Detect which cell encompasses the target text, then output its (X, Y) center coordinate. 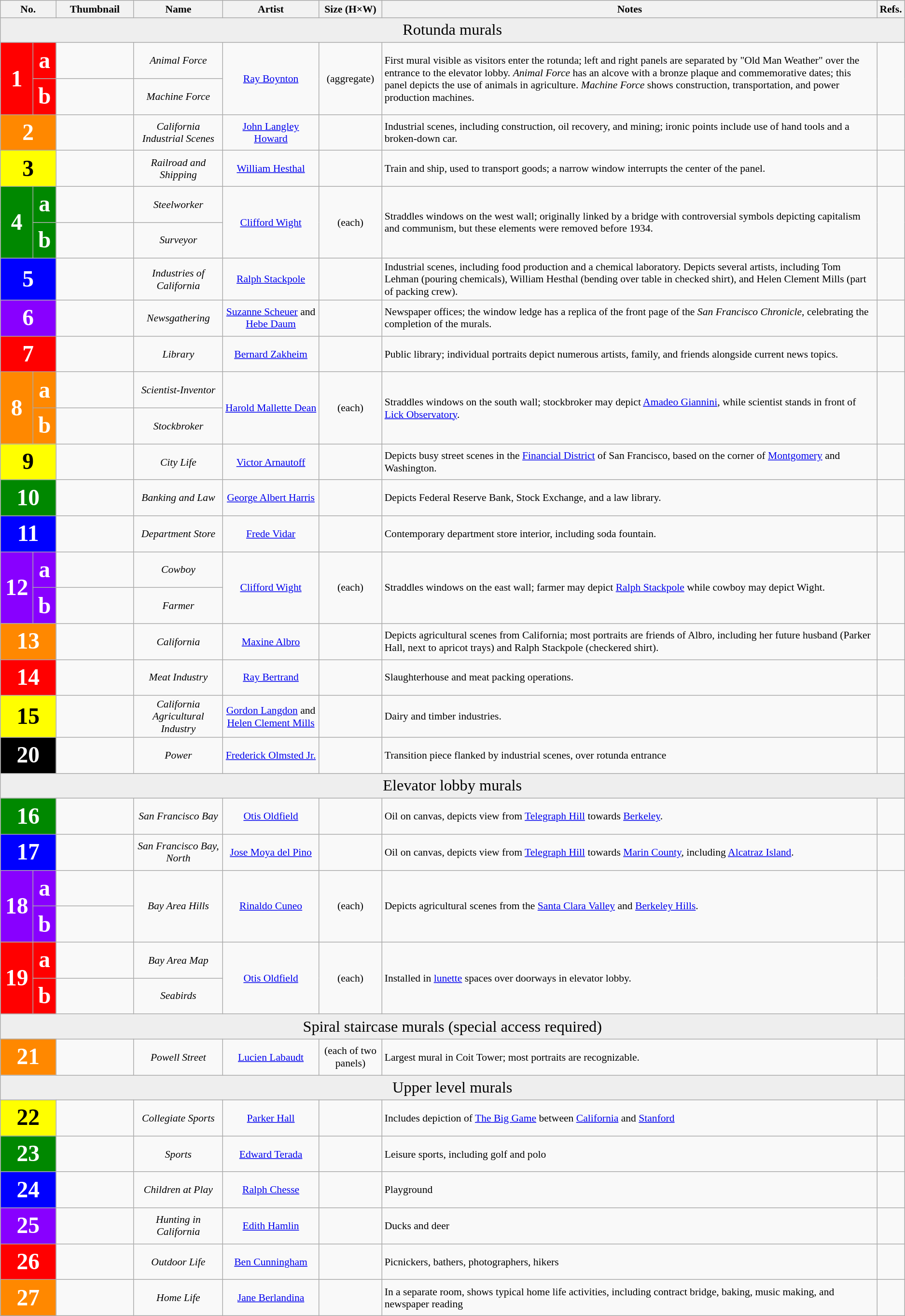
Home Life (179, 1298)
Depicts agricultural scenes from the Santa Clara Valley and Berkeley Hills. (630, 906)
26 (28, 1262)
Parker Hall (271, 1118)
Newspaper offices; the window ledge has a replica of the front page of the San Francisco Chronicle, celebrating the completion of the murals. (630, 318)
Newsgathering (179, 318)
23 (28, 1154)
Ben Cunningham (271, 1262)
(each of two panels) (350, 1057)
Children at Play (179, 1190)
20 (28, 755)
3 (28, 168)
Jane Berlandina (271, 1298)
Playground (630, 1190)
Oil on canvas, depicts view from Telegraph Hill towards Marin County, including Alcatraz Island. (630, 852)
Straddles windows on the south wall; stockbroker may depict Amadeo Giannini, while scientist stands in front of Lick Observatory. (630, 408)
4 (17, 223)
Jose Moya del Pino (271, 852)
Banking and Law (179, 498)
Oil on canvas, depicts view from Telegraph Hill towards Berkeley. (630, 817)
Hunting in California (179, 1226)
Scientist-Inventor (179, 390)
No. (28, 9)
Transition piece flanked by industrial scenes, over rotunda entrance (630, 755)
San Francisco Bay (179, 817)
Maxine Albro (271, 642)
Industrial scenes, including construction, oil recovery, and mining; ironic points include use of hand tools and a broken-down car. (630, 133)
Ralph Stackpole (271, 280)
Edith Hamlin (271, 1226)
Sports (179, 1154)
Industries of California (179, 280)
Ray Boynton (271, 79)
Frede Vidar (271, 534)
Ray Bertrand (271, 678)
9 (28, 462)
Railroad and Shipping (179, 168)
(aggregate) (350, 79)
Library (179, 354)
Powell Street (179, 1057)
16 (28, 817)
Animal Force (179, 61)
John Langley Howard (271, 133)
12 (17, 588)
Outdoor Life (179, 1262)
In a separate room, shows typical home life activities, including contract bridge, baking, music making, and newspaper reading (630, 1298)
17 (28, 852)
Bay Area Hills (179, 906)
Gordon Langdon and Helen Clement Mills (271, 717)
California (179, 642)
Farmer (179, 606)
1 (17, 79)
18 (17, 906)
Department Store (179, 534)
2 (28, 133)
22 (28, 1118)
Refs. (891, 9)
Train and ship, used to transport goods; a narrow window interrupts the center of the panel. (630, 168)
Includes depiction of The Big Game between California and Stanford (630, 1118)
City Life (179, 462)
Bay Area Map (179, 960)
Steelworker (179, 205)
5 (28, 280)
Victor Arnautoff (271, 462)
Elevator lobby murals (453, 786)
25 (28, 1226)
Surveyor (179, 240)
19 (17, 979)
24 (28, 1190)
Collegiate Sports (179, 1118)
Largest mural in Coit Tower; most portraits are recognizable. (630, 1057)
Upper level murals (453, 1088)
Machine Force (179, 97)
Power (179, 755)
Bernard Zakheim (271, 354)
Frederick Olmsted Jr. (271, 755)
14 (28, 678)
6 (28, 318)
Rinaldo Cuneo (271, 906)
Spiral staircase murals (special access required) (453, 1027)
Depicts busy street scenes in the Financial District of San Francisco, based on the corner of Montgomery and Washington. (630, 462)
Size (H×W) (350, 9)
Lucien Labaudt (271, 1057)
Leisure sports, including golf and polo (630, 1154)
Ducks and deer (630, 1226)
Seabirds (179, 996)
Harold Mallette Dean (271, 408)
Stockbroker (179, 426)
Depicts Federal Reserve Bank, Stock Exchange, and a law library. (630, 498)
7 (28, 354)
Public library; individual portraits depict numerous artists, family, and friends alongside current news topics. (630, 354)
Thumbnail (95, 9)
13 (28, 642)
Meat Industry (179, 678)
Name (179, 9)
8 (17, 408)
Edward Terada (271, 1154)
11 (28, 534)
Suzanne Scheuer and Hebe Daum (271, 318)
Rotunda murals (453, 30)
Cowboy (179, 570)
15 (28, 717)
Picnickers, bathers, photographers, hikers (630, 1262)
10 (28, 498)
San Francisco Bay, North (179, 852)
Installed in lunette spaces over doorways in elevator lobby. (630, 979)
California Agricultural Industry (179, 717)
Contemporary department store interior, including soda fountain. (630, 534)
27 (28, 1298)
Slaughterhouse and meat packing operations. (630, 678)
California Industrial Scenes (179, 133)
William Hesthal (271, 168)
21 (28, 1057)
Dairy and timber industries. (630, 717)
Notes (630, 9)
Ralph Chesse (271, 1190)
George Albert Harris (271, 498)
Straddles windows on the east wall; farmer may depict Ralph Stackpole while cowboy may depict Wight. (630, 588)
Artist (271, 9)
